Capture the cell that displays the provided text and extract its [X, Y] central coordinate. 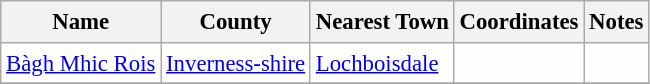
Inverness-shire [236, 62]
Notes [616, 22]
Nearest Town [382, 22]
County [236, 22]
Name [81, 22]
Bàgh Mhic Rois [81, 62]
Coordinates [519, 22]
Lochboisdale [382, 62]
